Detect which cell encompasses the target text, then output its (X, Y) center coordinate. 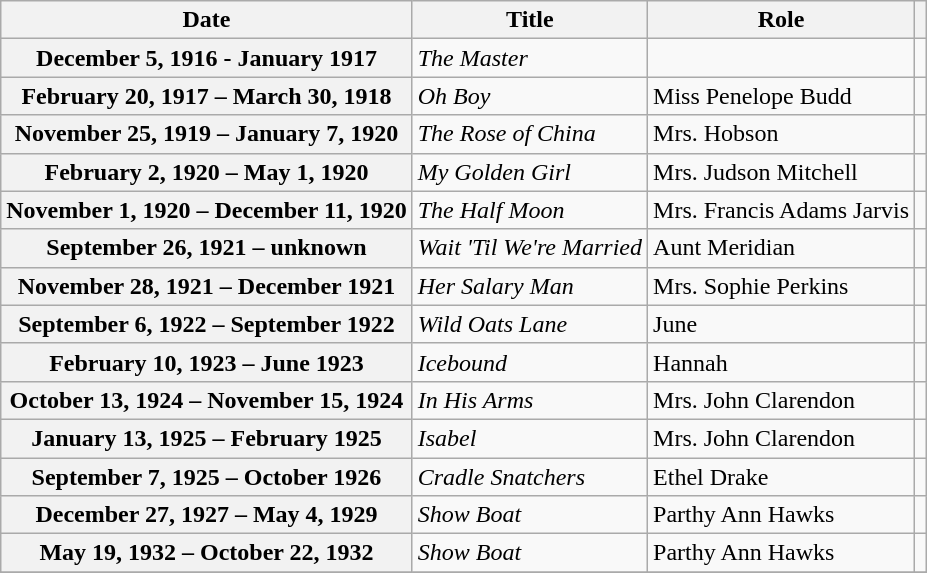
February 20, 1917 – March 30, 1918 (206, 96)
Wait 'Til We're Married (530, 248)
December 27, 1927 – May 4, 1929 (206, 515)
June (782, 324)
Icebound (530, 362)
Wild Oats Lane (530, 324)
Mrs. Francis Adams Jarvis (782, 210)
Ethel Drake (782, 477)
November 1, 1920 – December 11, 1920 (206, 210)
In His Arms (530, 400)
September 7, 1925 – October 1926 (206, 477)
Her Salary Man (530, 286)
January 13, 1925 – February 1925 (206, 438)
Cradle Snatchers (530, 477)
September 6, 1922 – September 1922 (206, 324)
Mrs. Hobson (782, 134)
Mrs. Sophie Perkins (782, 286)
May 19, 1932 – October 22, 1932 (206, 553)
The Rose of China (530, 134)
Date (206, 20)
The Half Moon (530, 210)
Title (530, 20)
October 13, 1924 – November 15, 1924 (206, 400)
November 25, 1919 – January 7, 1920 (206, 134)
Role (782, 20)
Oh Boy (530, 96)
The Master (530, 58)
My Golden Girl (530, 172)
Mrs. Judson Mitchell (782, 172)
September 26, 1921 – unknown (206, 248)
February 2, 1920 – May 1, 1920 (206, 172)
Aunt Meridian (782, 248)
Isabel (530, 438)
December 5, 1916 - January 1917 (206, 58)
February 10, 1923 – June 1923 (206, 362)
November 28, 1921 – December 1921 (206, 286)
Miss Penelope Budd (782, 96)
Hannah (782, 362)
